Capture the cell that displays the provided text and extract its (x, y) central coordinate. 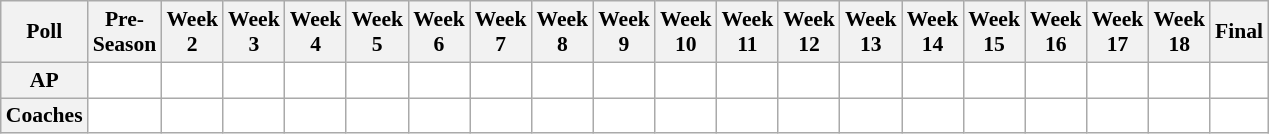
Week14 (933, 32)
Week16 (1056, 32)
Week12 (809, 32)
Week18 (1179, 32)
Week10 (686, 32)
Pre-Season (125, 32)
AP (44, 80)
Week11 (748, 32)
Week4 (316, 32)
Week13 (871, 32)
Poll (44, 32)
Week15 (994, 32)
Week17 (1118, 32)
Coaches (44, 116)
Week9 (624, 32)
Week8 (562, 32)
Week5 (377, 32)
Week2 (192, 32)
Week3 (254, 32)
Final (1239, 32)
Week6 (439, 32)
Week7 (501, 32)
